From the cell containing the given text, extract its center point as [x, y] coordinate. 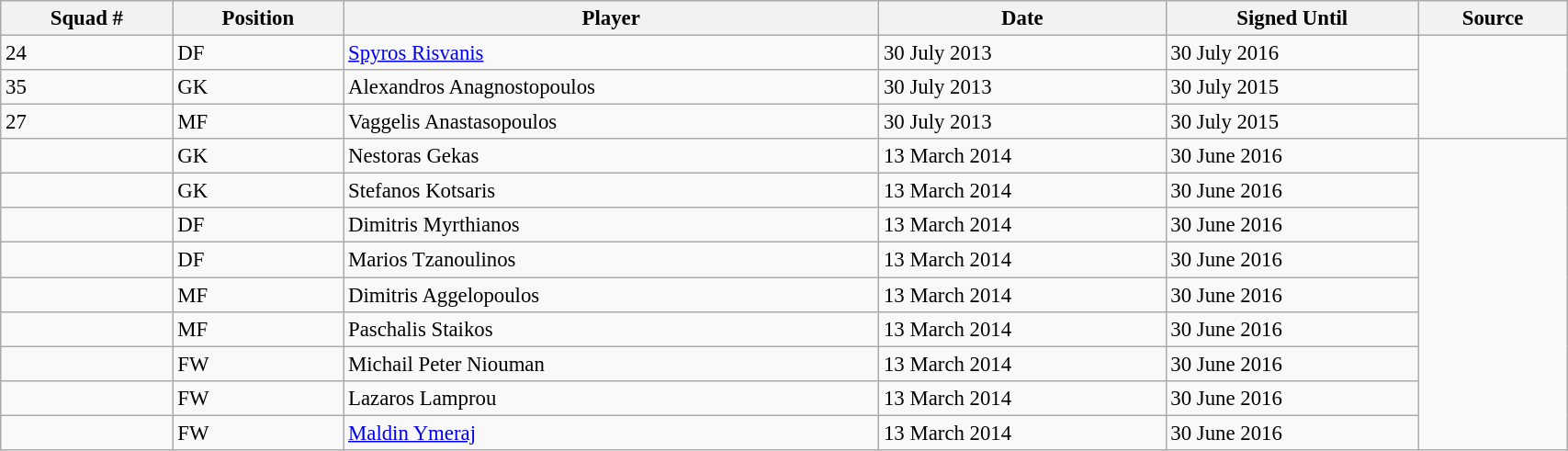
Date [1022, 18]
27 [86, 122]
Nestoras Gekas [612, 156]
Spyros Risvanis [612, 53]
Source [1492, 18]
Marios Tzanoulinos [612, 260]
Signed Until [1292, 18]
Player [612, 18]
Paschalis Staikos [612, 329]
Lazaros Lamprou [612, 398]
35 [86, 87]
30 July 2016 [1292, 53]
Stefanos Kotsaris [612, 191]
24 [86, 53]
Maldin Ymeraj [612, 433]
Dimitris Myrthianos [612, 225]
Michail Peter Niouman [612, 364]
Alexandros Anagnostopoulos [612, 87]
Position [258, 18]
Vaggelis Anastasopoulos [612, 122]
Dimitris Aggelopoulos [612, 295]
Squad # [86, 18]
